Detect which cell encompasses the target text, then output its [X, Y] center coordinate. 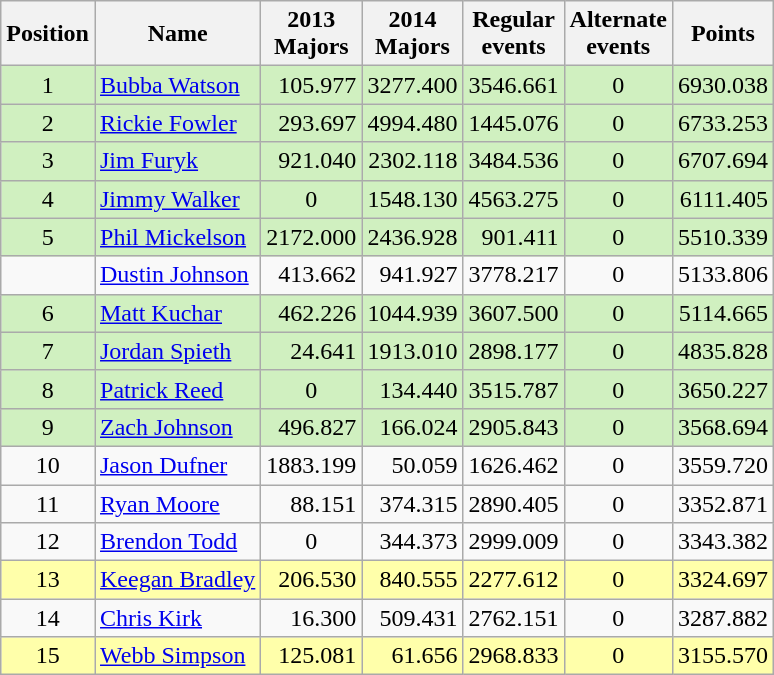
5 [48, 237]
509.431 [412, 618]
293.697 [312, 123]
Phil Mickelson [177, 237]
941.927 [412, 275]
11 [48, 503]
462.226 [312, 313]
50.059 [412, 465]
Webb Simpson [177, 656]
6707.694 [722, 161]
2014Majors [412, 34]
Name [177, 34]
1044.939 [412, 313]
Points [722, 34]
3650.227 [722, 389]
88.151 [312, 503]
206.530 [312, 580]
3607.500 [514, 313]
3559.720 [722, 465]
1445.076 [514, 123]
8 [48, 389]
3155.570 [722, 656]
1548.130 [412, 199]
134.440 [412, 389]
Ryan Moore [177, 503]
4994.480 [412, 123]
344.373 [412, 542]
24.641 [312, 351]
2302.118 [412, 161]
10 [48, 465]
3287.882 [722, 618]
3 [48, 161]
Regularevents [514, 34]
5114.665 [722, 313]
2277.612 [514, 580]
2172.000 [312, 237]
901.411 [514, 237]
Bubba Watson [177, 85]
166.024 [412, 427]
61.656 [412, 656]
4 [48, 199]
Jordan Spieth [177, 351]
3484.536 [514, 161]
921.040 [312, 161]
3324.697 [722, 580]
2762.151 [514, 618]
15 [48, 656]
2898.177 [514, 351]
3277.400 [412, 85]
Jason Dufner [177, 465]
13 [48, 580]
840.555 [412, 580]
Brendon Todd [177, 542]
3515.787 [514, 389]
Keegan Bradley [177, 580]
2 [48, 123]
1626.462 [514, 465]
7 [48, 351]
Chris Kirk [177, 618]
5133.806 [722, 275]
3343.382 [722, 542]
Matt Kuchar [177, 313]
12 [48, 542]
2968.833 [514, 656]
2013Majors [312, 34]
374.315 [412, 503]
105.977 [312, 85]
2890.405 [514, 503]
6733.253 [722, 123]
496.827 [312, 427]
3546.661 [514, 85]
3352.871 [722, 503]
2436.928 [412, 237]
2905.843 [514, 427]
125.081 [312, 656]
Position [48, 34]
1883.199 [312, 465]
Zach Johnson [177, 427]
14 [48, 618]
Rickie Fowler [177, 123]
16.300 [312, 618]
6111.405 [722, 199]
1913.010 [412, 351]
2999.009 [514, 542]
Patrick Reed [177, 389]
Jim Furyk [177, 161]
9 [48, 427]
Dustin Johnson [177, 275]
4835.828 [722, 351]
Jimmy Walker [177, 199]
3568.694 [722, 427]
4563.275 [514, 199]
Alternateevents [618, 34]
6 [48, 313]
413.662 [312, 275]
3778.217 [514, 275]
1 [48, 85]
6930.038 [722, 85]
5510.339 [722, 237]
